Extract the [X, Y] coordinate from the center of the cell holding the provided text.  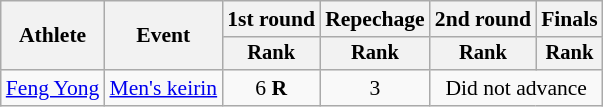
Athlete [53, 36]
Finals [570, 19]
6 R [271, 88]
Repechage [375, 19]
Feng Yong [53, 88]
1st round [271, 19]
Event [163, 36]
Did not advance [516, 88]
2nd round [483, 19]
Men's keirin [163, 88]
3 [375, 88]
